Locate the cell with the specified text and output its [X, Y] center coordinate. 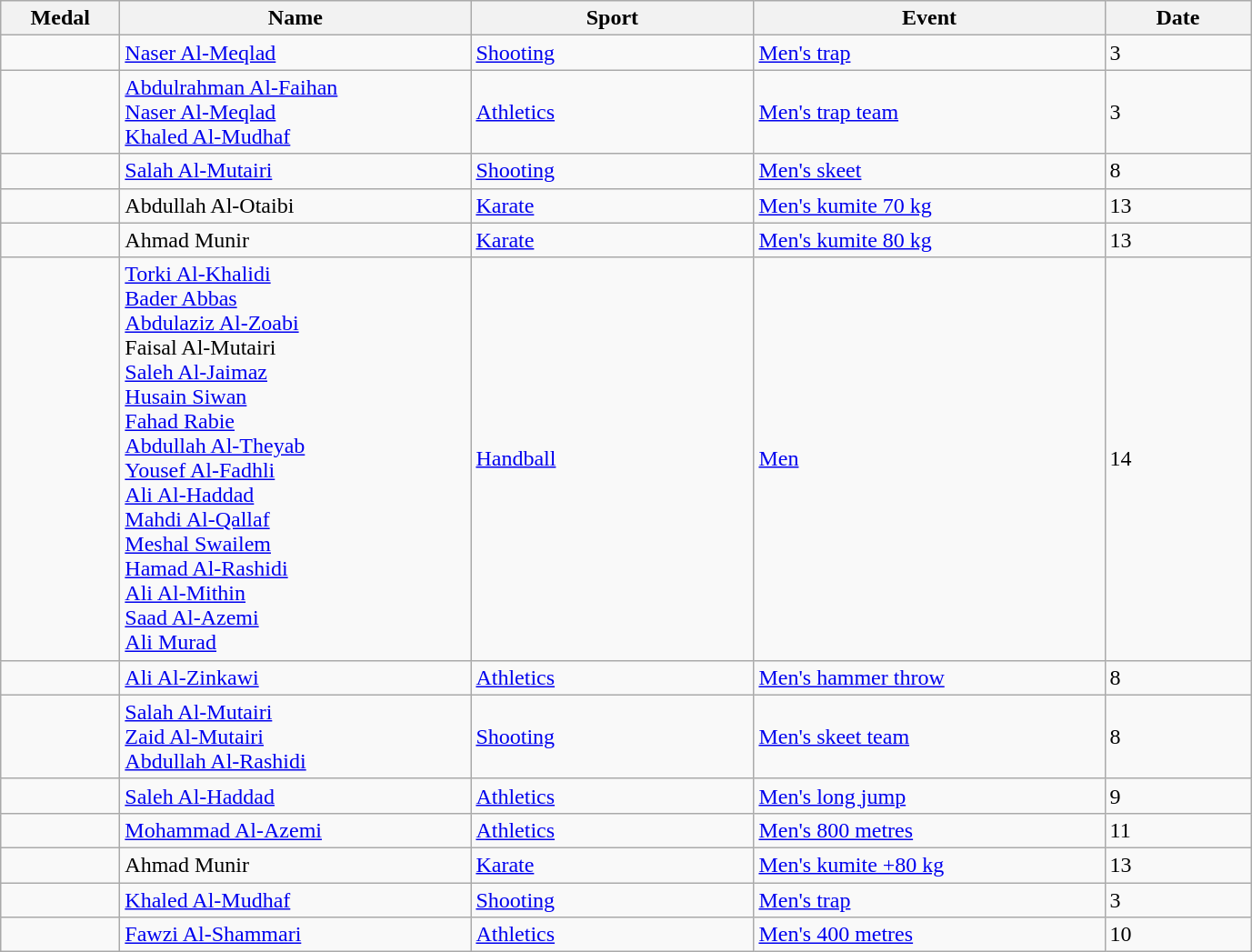
Men's hammer throw [929, 677]
Abdulrahman Al-FaihanNaser Al-MeqladKhaled Al-Mudhaf [295, 112]
Men's trap team [929, 112]
9 [1178, 796]
Mohammad Al-Azemi [295, 830]
11 [1178, 830]
Ali Al-Zinkawi [295, 677]
Men's kumite +80 kg [929, 865]
Handball [613, 458]
Medal [60, 18]
Men's long jump [929, 796]
Men's skeet team [929, 737]
Sport [613, 18]
Salah Al-MutairiZaid Al-MutairiAbdullah Al-Rashidi [295, 737]
Khaled Al-Mudhaf [295, 899]
Salah Al-Mutairi [295, 171]
Date [1178, 18]
Men's 800 metres [929, 830]
Fawzi Al-Shammari [295, 935]
Men's 400 metres [929, 935]
10 [1178, 935]
Men's kumite 80 kg [929, 240]
Name [295, 18]
Event [929, 18]
14 [1178, 458]
Saleh Al-Haddad [295, 796]
Men's skeet [929, 171]
Naser Al-Meqlad [295, 53]
Men's kumite 70 kg [929, 205]
Abdullah Al-Otaibi [295, 205]
Men [929, 458]
